Return [X, Y] of the center of cell containing provided text 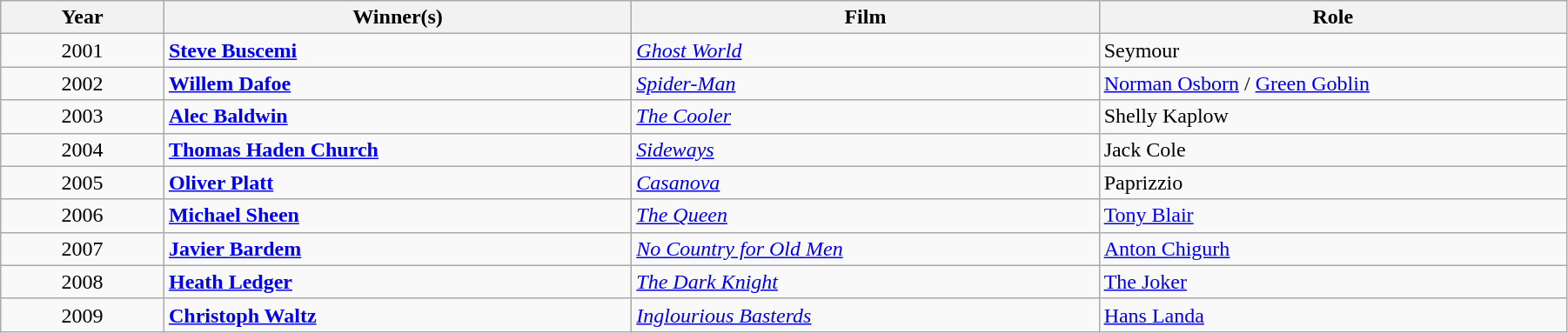
Christoph Waltz [397, 315]
2003 [83, 117]
The Queen [865, 216]
Inglourious Basterds [865, 315]
Paprizzio [1333, 183]
Anton Chigurh [1333, 249]
2002 [83, 83]
Jack Cole [1333, 150]
Winner(s) [397, 17]
Michael Sheen [397, 216]
Thomas Haden Church [397, 150]
Hans Landa [1333, 315]
2004 [83, 150]
2007 [83, 249]
2001 [83, 50]
The Joker [1333, 282]
Film [865, 17]
Javier Bardem [397, 249]
Norman Osborn / Green Goblin [1333, 83]
No Country for Old Men [865, 249]
The Cooler [865, 117]
2006 [83, 216]
Year [83, 17]
Sideways [865, 150]
Heath Ledger [397, 282]
Willem Dafoe [397, 83]
Casanova [865, 183]
Spider-Man [865, 83]
Seymour [1333, 50]
2005 [83, 183]
Role [1333, 17]
2009 [83, 315]
Oliver Platt [397, 183]
The Dark Knight [865, 282]
Alec Baldwin [397, 117]
Steve Buscemi [397, 50]
Tony Blair [1333, 216]
2008 [83, 282]
Ghost World [865, 50]
Shelly Kaplow [1333, 117]
